Pinpoint the cell where the given text exists, returning its [x, y] midpoint coordinate. 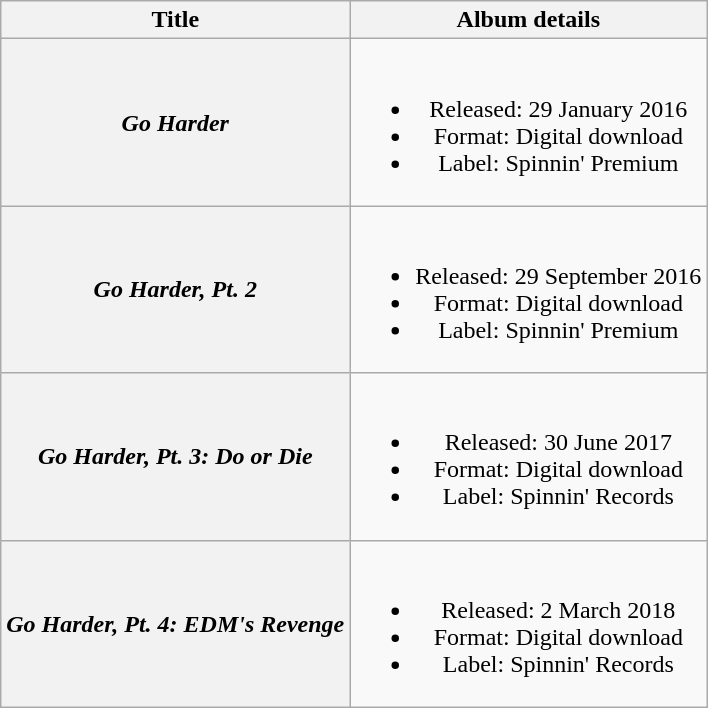
Released: 30 June 2017Format: Digital downloadLabel: Spinnin' Records [528, 456]
Released: 29 January 2016Format: Digital downloadLabel: Spinnin' Premium [528, 122]
Go Harder, Pt. 3: Do or Die [176, 456]
Title [176, 20]
Go Harder [176, 122]
Go Harder, Pt. 2 [176, 290]
Released: 29 September 2016Format: Digital downloadLabel: Spinnin' Premium [528, 290]
Released: 2 March 2018Format: Digital downloadLabel: Spinnin' Records [528, 624]
Go Harder, Pt. 4: EDM's Revenge [176, 624]
Album details [528, 20]
